Return [X, Y] of the center of cell containing provided text 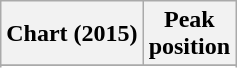
Peakposition [189, 34]
Chart (2015) [72, 34]
